Scan for the cell matching the given text and deliver its [X, Y] coordinate at center. 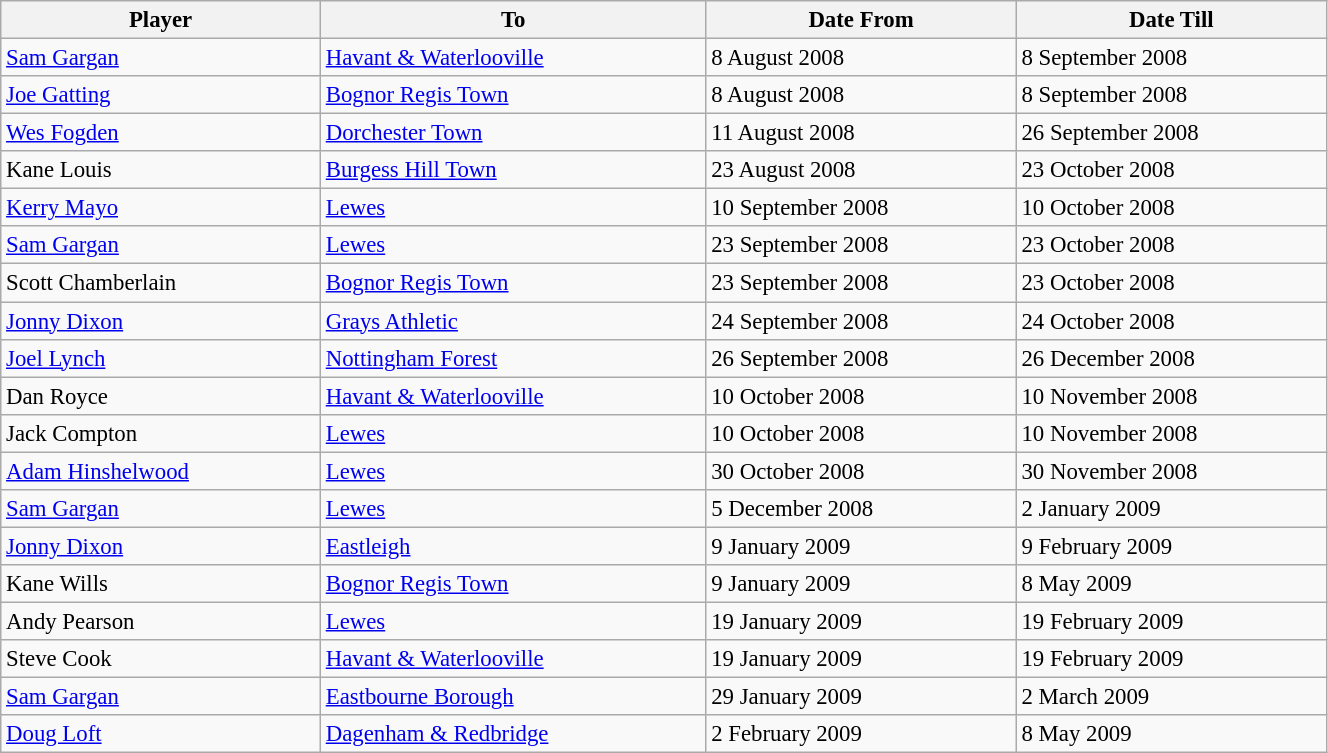
11 August 2008 [861, 133]
Kane Wills [161, 584]
Scott Chamberlain [161, 283]
30 October 2008 [861, 471]
Grays Athletic [512, 321]
2 January 2009 [1171, 509]
Dorchester Town [512, 133]
10 September 2008 [861, 208]
2 February 2009 [861, 734]
23 August 2008 [861, 170]
Eastleigh [512, 546]
2 March 2009 [1171, 697]
Kane Louis [161, 170]
Andy Pearson [161, 621]
Adam Hinshelwood [161, 471]
Dagenham & Redbridge [512, 734]
Dan Royce [161, 396]
30 November 2008 [1171, 471]
Nottingham Forest [512, 358]
Burgess Hill Town [512, 170]
24 September 2008 [861, 321]
5 December 2008 [861, 509]
Jack Compton [161, 433]
Steve Cook [161, 659]
To [512, 20]
Kerry Mayo [161, 208]
Eastbourne Borough [512, 697]
Doug Loft [161, 734]
29 January 2009 [861, 697]
26 December 2008 [1171, 358]
Joe Gatting [161, 95]
9 February 2009 [1171, 546]
Date Till [1171, 20]
Wes Fogden [161, 133]
24 October 2008 [1171, 321]
Joel Lynch [161, 358]
Player [161, 20]
Date From [861, 20]
